Find where the given text appears and provide that cell's center as [X, Y] coordinate. 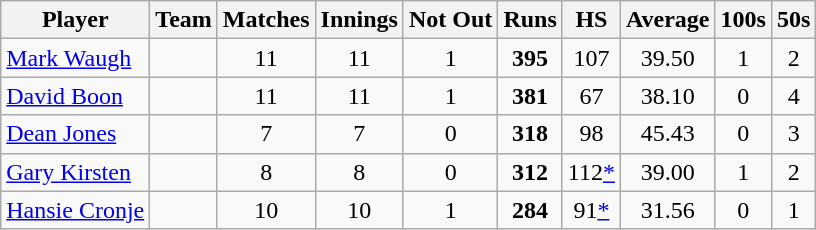
Average [668, 20]
312 [530, 172]
Gary Kirsten [76, 172]
Player [76, 20]
Innings [359, 20]
38.10 [668, 96]
112* [591, 172]
HS [591, 20]
4 [793, 96]
Runs [530, 20]
Hansie Cronje [76, 210]
91* [591, 210]
39.50 [668, 58]
395 [530, 58]
107 [591, 58]
98 [591, 134]
381 [530, 96]
Not Out [450, 20]
284 [530, 210]
31.56 [668, 210]
Matches [266, 20]
David Boon [76, 96]
100s [743, 20]
3 [793, 134]
318 [530, 134]
67 [591, 96]
Mark Waugh [76, 58]
45.43 [668, 134]
Dean Jones [76, 134]
39.00 [668, 172]
50s [793, 20]
Team [184, 20]
